Identify which cell holds the provided text, then report its (X, Y) central coordinate. 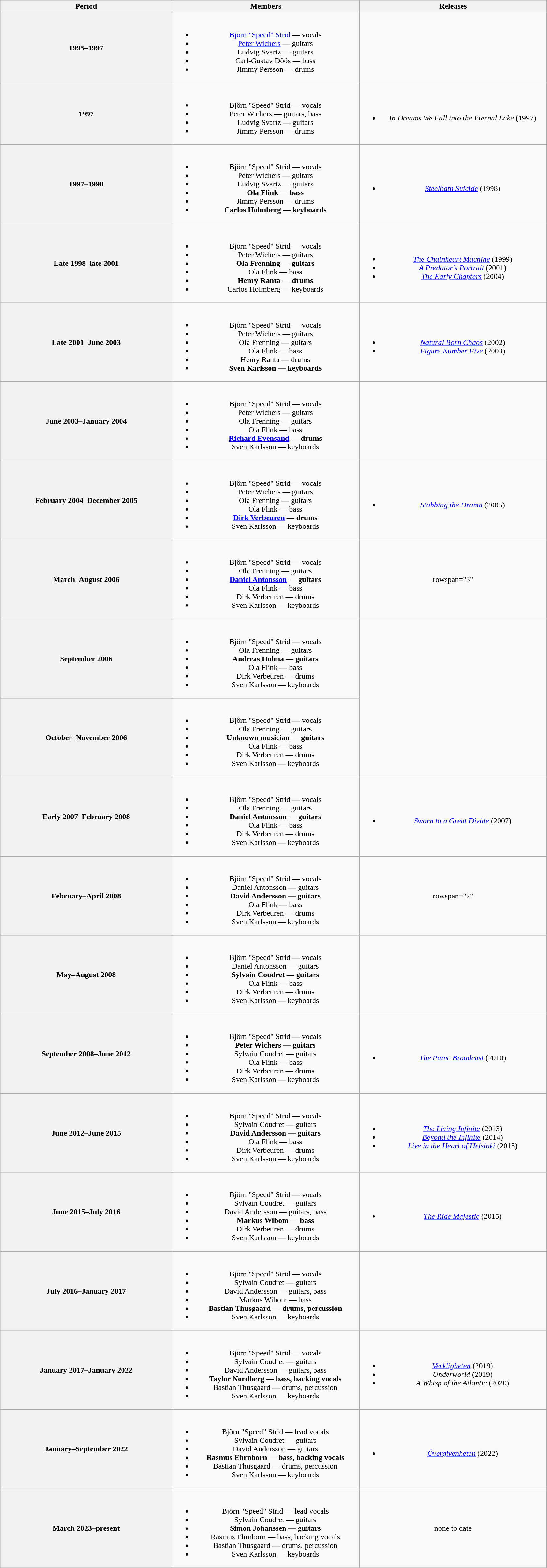
Stabbing the Drama (2005) (453, 500)
October–November 2006 (86, 737)
September 2008–June 2012 (86, 1054)
September 2006 (86, 658)
January–September 2022 (86, 1449)
February 2004–December 2005 (86, 500)
Björn "Speed" Strid — vocalsOla Frenning — guitarsAndreas Holma — guitars Ola Flink — bassDirk Verbeuren — drumsSven Karlsson — keyboards (266, 658)
February–April 2008 (86, 896)
June 2012–June 2015 (86, 1133)
1997 (86, 114)
Björn "Speed" Strid — vocalsPeter Wichers — guitarsOla Frenning — guitarsOla Flink — bassHenry Ranta — drumsCarlos Holmberg — keyboards (266, 263)
Members (266, 6)
Björn "Speed" Strid — vocalsPeter Wichers — guitarsOla Frenning — guitarsOla Flink — bassDirk Verbeuren — drumsSven Karlsson — keyboards (266, 500)
Björn "Speed" Strid — vocalsOla Frenning — guitarsDaniel Antonsson — guitars Ola Flink — bassDirk Verbeuren — drumsSven Karlsson — keyboards (266, 579)
Sworn to a Great Divide (2007) (453, 817)
Björn "Speed" Strid — vocalsOla Frenning — guitarsUnknown musician — guitars Ola Flink — bassDirk Verbeuren — drumsSven Karlsson — keyboards (266, 737)
1995–1997 (86, 48)
Björn "Speed" Strid — vocalsPeter Wichers — guitarsOla Frenning — guitarsOla Flink — bassRichard Evensand — drumsSven Karlsson — keyboards (266, 421)
January 2017–January 2022 (86, 1370)
Steelbath Suicide (1998) (453, 184)
In Dreams We Fall into the Eternal Lake (1997) (453, 114)
Early 2007–February 2008 (86, 817)
rowspan="3" (453, 579)
Releases (453, 6)
none to date (453, 1528)
July 2016–January 2017 (86, 1291)
Björn "Speed" Strid — vocalsPeter Wichers — guitarsLudvig Svartz — guitarsCarl-Gustav Döös — bassJimmy Persson — drums (266, 48)
June 2003–January 2004 (86, 421)
Björn "Speed" Strid — vocalsPeter Wichers — guitarsSylvain Coudret — guitarsOla Flink — bassDirk Verbeuren — drumsSven Karlsson — keyboards (266, 1054)
June 2015–July 2016 (86, 1212)
Björn "Speed" Strid — vocalsPeter Wichers — guitars, bassLudvig Svartz — guitarsJimmy Persson — drums (266, 114)
Björn "Speed" Strid — vocalsDaniel Antonsson — guitarsSylvain Coudret — guitars Ola Flink — bassDirk Verbeuren — drumsSven Karlsson — keyboards (266, 975)
Björn "Speed" Strid — vocalsDaniel Antonsson — guitarsDavid Andersson — guitars Ola Flink — bassDirk Verbeuren — drumsSven Karlsson — keyboards (266, 896)
Övergivenheten (2022) (453, 1449)
rowspan="2" (453, 896)
Björn "Speed" Strid — vocalsOla Frenning — guitarsDaniel Antonsson — guitarsOla Flink — bassDirk Verbeuren — drumsSven Karlsson — keyboards (266, 817)
March–August 2006 (86, 579)
May–August 2008 (86, 975)
Verkligheten (2019)Underworld (2019)A Whisp of the Atlantic (2020) (453, 1370)
1997–1998 (86, 184)
Björn "Speed" Strid — vocalsSylvain Coudret — guitarsDavid Andersson — guitarsOla Flink — bassDirk Verbeuren — drumsSven Karlsson — keyboards (266, 1133)
Björn "Speed" Strid — vocalsPeter Wichers — guitarsOla Frenning — guitarsOla Flink — bassHenry Ranta — drumsSven Karlsson — keyboards (266, 342)
Late 2001–June 2003 (86, 342)
March 2023–present (86, 1528)
The Ride Majestic (2015) (453, 1212)
Natural Born Chaos (2002)Figure Number Five (2003) (453, 342)
The Panic Broadcast (2010) (453, 1054)
Late 1998–late 2001 (86, 263)
Period (86, 6)
The Living Infinite (2013)Beyond the Infinite (2014)Live in the Heart of Helsinki (2015) (453, 1133)
Björn "Speed" Strid — vocalsPeter Wichers — guitarsLudvig Svartz — guitarsOla Flink — bassJimmy Persson — drumsCarlos Holmberg — keyboards (266, 184)
The Chainheart Machine (1999)A Predator's Portrait (2001)The Early Chapters (2004) (453, 263)
